Locate the cell with the specified text and output its (x, y) center coordinate. 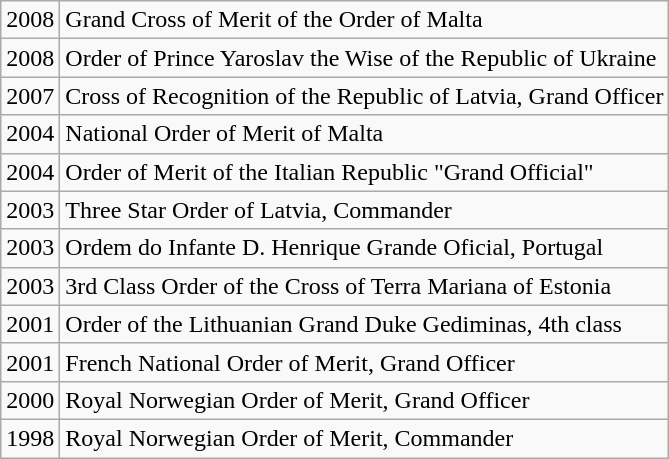
French National Order of Merit, Grand Officer (364, 362)
Order of Merit of the Italian Republic "Grand Official" (364, 172)
Grand Cross of Merit of the Order of Malta (364, 20)
2007 (30, 96)
1998 (30, 438)
3rd Class Order of the Cross of Terra Mariana of Estonia (364, 286)
Royal Norwegian Order of Merit, Commander (364, 438)
Ordem do Infante D. Henrique Grande Oficial, Portugal (364, 248)
Order of Prince Yaroslav the Wise of the Republic of Ukraine (364, 58)
Three Star Order of Latvia, Commander (364, 210)
Cross of Recognition of the Republic of Latvia, Grand Officer (364, 96)
2000 (30, 400)
Order of the Lithuanian Grand Duke Gediminas, 4th class (364, 324)
Royal Norwegian Order of Merit, Grand Officer (364, 400)
National Order of Merit of Malta (364, 134)
